Locate the cell with the specified text and output its (x, y) center coordinate. 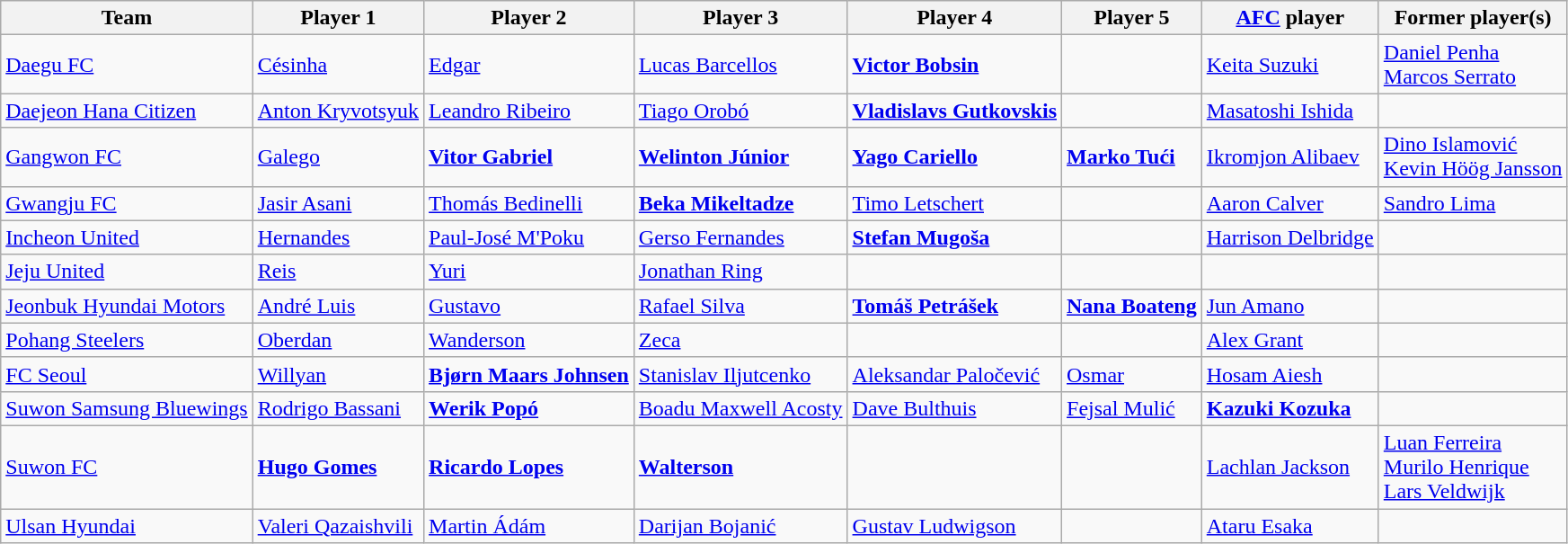
Ikromjon Alibaev (1290, 156)
Yago Cariello (954, 156)
Welinton Júnior (740, 156)
Incheon United (127, 237)
Ataru Esaka (1290, 526)
Gustav Ludwigson (954, 526)
Gwangju FC (127, 203)
Darijan Bojanić (740, 526)
Player 3 (740, 18)
Gangwon FC (127, 156)
Daniel Penha Marcos Serrato (1473, 65)
FC Seoul (127, 374)
Player 1 (338, 18)
Jeju United (127, 272)
Former player(s) (1473, 18)
Reis (338, 272)
Thomás Bedinelli (529, 203)
Tiago Orobó (740, 111)
Victor Bobsin (954, 65)
Jeonbuk Hyundai Motors (127, 306)
Willyan (338, 374)
Harrison Delbridge (1290, 237)
Osmar (1132, 374)
Wanderson (529, 340)
Luan Ferreira Murilo Henrique Lars Veldwijk (1473, 467)
Player 4 (954, 18)
Nana Boateng (1132, 306)
Vitor Gabriel (529, 156)
Walterson (740, 467)
Player 5 (1132, 18)
Daegu FC (127, 65)
Aaron Calver (1290, 203)
Dave Bulthuis (954, 408)
Yuri (529, 272)
Ulsan Hyundai (127, 526)
Zeca (740, 340)
Player 2 (529, 18)
Marko Tući (1132, 156)
Lucas Barcellos (740, 65)
Keita Suzuki (1290, 65)
Hosam Aiesh (1290, 374)
Kazuki Kozuka (1290, 408)
Hugo Gomes (338, 467)
Suwon FC (127, 467)
Rafael Silva (740, 306)
Martin Ádám (529, 526)
Bjørn Maars Johnsen (529, 374)
Pohang Steelers (127, 340)
Stanislav Iljutcenko (740, 374)
Oberdan (338, 340)
Ricardo Lopes (529, 467)
Valeri Qazaishvili (338, 526)
Dino Islamović Kevin Höög Jansson (1473, 156)
Suwon Samsung Bluewings (127, 408)
Beka Mikeltadze (740, 203)
AFC player (1290, 18)
Alex Grant (1290, 340)
Lachlan Jackson (1290, 467)
Team (127, 18)
Vladislavs Gutkovskis (954, 111)
Jasir Asani (338, 203)
Césinha (338, 65)
Gustavo (529, 306)
Gerso Fernandes (740, 237)
Sandro Lima (1473, 203)
Jun Amano (1290, 306)
Werik Popó (529, 408)
Edgar (529, 65)
Hernandes (338, 237)
Aleksandar Paločević (954, 374)
Fejsal Mulić (1132, 408)
Tomáš Petrášek (954, 306)
Rodrigo Bassani (338, 408)
Stefan Mugoša (954, 237)
Daejeon Hana Citizen (127, 111)
Boadu Maxwell Acosty (740, 408)
Galego (338, 156)
Masatoshi Ishida (1290, 111)
Timo Letschert (954, 203)
Paul-José M'Poku (529, 237)
Anton Kryvotsyuk (338, 111)
Leandro Ribeiro (529, 111)
Jonathan Ring (740, 272)
André Luis (338, 306)
